Pinpoint the cell where the given text exists, returning its [x, y] midpoint coordinate. 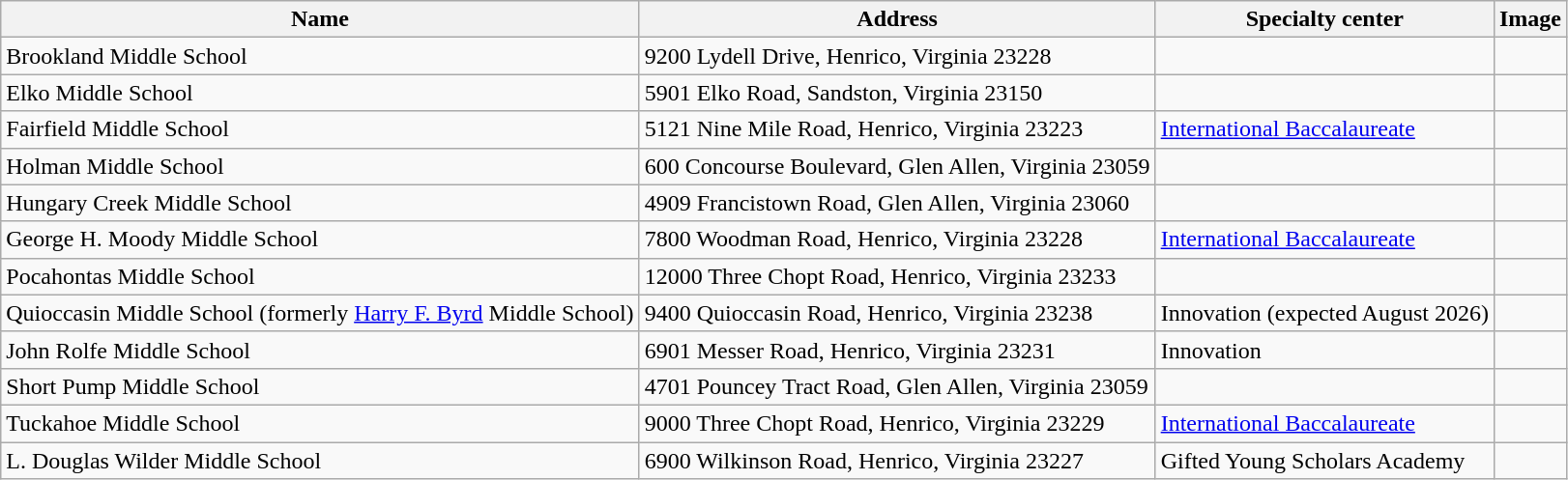
Specialty center [1324, 19]
George H. Moody Middle School [320, 240]
12000 Three Chopt Road, Henrico, Virginia 23233 [897, 276]
Pocahontas Middle School [320, 276]
Brookland Middle School [320, 56]
Name [320, 19]
5901 Elko Road, Sandston, Virginia 23150 [897, 93]
9000 Three Chopt Road, Henrico, Virginia 23229 [897, 423]
9400 Quioccasin Road, Henrico, Virginia 23238 [897, 313]
4701 Pouncey Tract Road, Glen Allen, Virginia 23059 [897, 386]
Address [897, 19]
6901 Messer Road, Henrico, Virginia 23231 [897, 350]
9200 Lydell Drive, Henrico, Virginia 23228 [897, 56]
5121 Nine Mile Road, Henrico, Virginia 23223 [897, 129]
L. Douglas Wilder Middle School [320, 461]
Hungary Creek Middle School [320, 203]
Innovation [1324, 350]
Gifted Young Scholars Academy [1324, 461]
4909 Francistown Road, Glen Allen, Virginia 23060 [897, 203]
7800 Woodman Road, Henrico, Virginia 23228 [897, 240]
John Rolfe Middle School [320, 350]
Short Pump Middle School [320, 386]
Holman Middle School [320, 166]
Innovation (expected August 2026) [1324, 313]
Image [1529, 19]
6900 Wilkinson Road, Henrico, Virginia 23227 [897, 461]
600 Concourse Boulevard, Glen Allen, Virginia 23059 [897, 166]
Quioccasin Middle School (formerly Harry F. Byrd Middle School) [320, 313]
Tuckahoe Middle School [320, 423]
Fairfield Middle School [320, 129]
Elko Middle School [320, 93]
